Scan for the cell matching the given text and deliver its (x, y) coordinate at center. 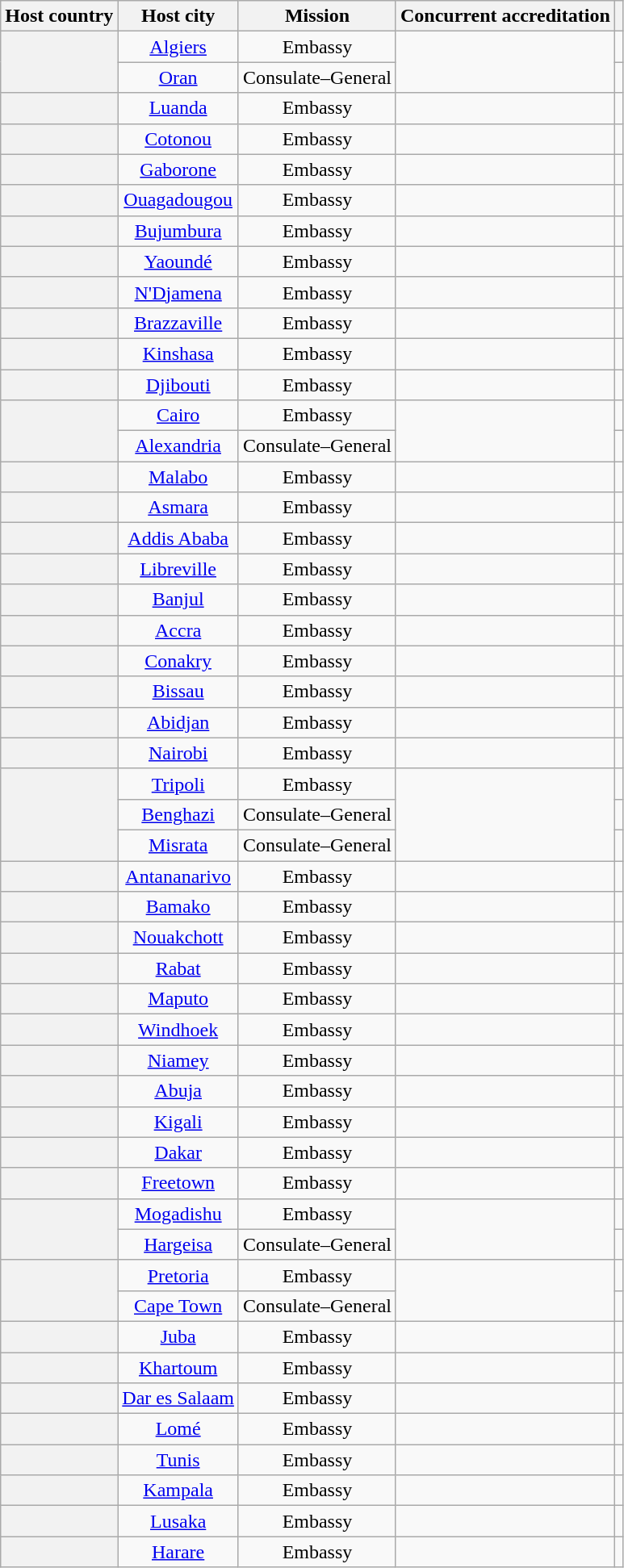
Abuja (178, 1091)
Bamako (178, 907)
Windhoek (178, 1030)
Lusaka (178, 1521)
Gaborone (178, 169)
Yaoundé (178, 261)
Luanda (178, 108)
Libreville (178, 569)
Niamey (178, 1060)
Tunis (178, 1460)
Ouagadougou (178, 200)
Dar es Salaam (178, 1399)
N'Djamena (178, 292)
Tripoli (178, 784)
Benghazi (178, 814)
Accra (178, 630)
Antananarivo (178, 876)
Lomé (178, 1429)
Brazzaville (178, 323)
Khartoum (178, 1368)
Mogadishu (178, 1214)
Kinshasa (178, 353)
Misrata (178, 845)
Abidjan (178, 722)
Host country (60, 16)
Cape Town (178, 1306)
Djibouti (178, 385)
Nouakchott (178, 938)
Cotonou (178, 139)
Hargeisa (178, 1244)
Juba (178, 1336)
Bujumbura (178, 231)
Algiers (178, 47)
Nairobi (178, 753)
Cairo (178, 416)
Malabo (178, 477)
Kigali (178, 1122)
Mission (316, 16)
Maputo (178, 999)
Addis Ababa (178, 538)
Harare (178, 1552)
Banjul (178, 600)
Pretoria (178, 1275)
Asmara (178, 508)
Oran (178, 77)
Dakar (178, 1152)
Host city (178, 16)
Concurrent accreditation (505, 16)
Kampala (178, 1491)
Alexandria (178, 446)
Bissau (178, 692)
Rabat (178, 968)
Freetown (178, 1183)
Conakry (178, 661)
